Pinpoint the cell where the given text exists, returning its (X, Y) midpoint coordinate. 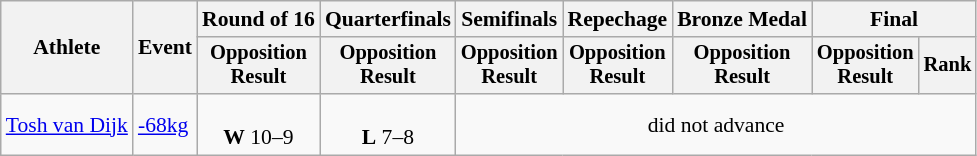
Semifinals (510, 19)
Rank (948, 66)
Event (165, 48)
Repechage (617, 19)
L 7–8 (388, 124)
Round of 16 (258, 19)
Bronze Medal (742, 19)
Athlete (67, 48)
Final (894, 19)
did not advance (716, 124)
Quarterfinals (388, 19)
W 10–9 (258, 124)
Tosh van Dijk (67, 124)
-68kg (165, 124)
